Locate the cell with the specified text and output its (x, y) center coordinate. 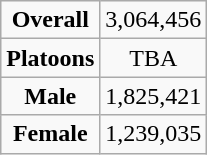
Platoons (50, 58)
1,825,421 (154, 96)
1,239,035 (154, 134)
Male (50, 96)
Female (50, 134)
Overall (50, 20)
3,064,456 (154, 20)
TBA (154, 58)
